Detect which cell encompasses the target text, then output its (X, Y) center coordinate. 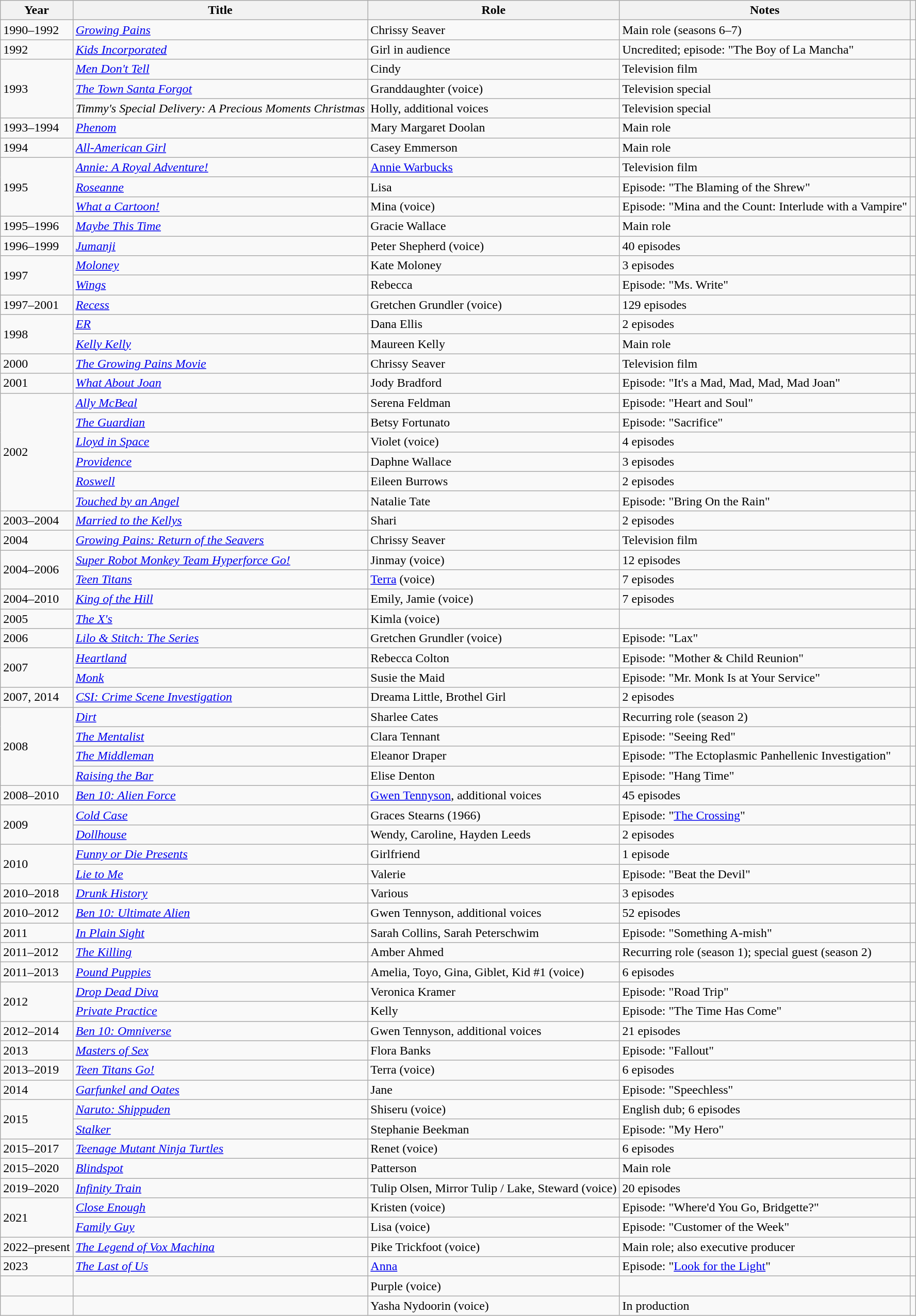
Heartland (220, 658)
The Last of Us (220, 1266)
2011–2013 (37, 972)
Episode: "My Hero" (764, 1129)
Men Don't Tell (220, 69)
Raising the Bar (220, 776)
Elise Denton (494, 776)
What About Joan (220, 383)
Rebecca (494, 285)
Kelly (494, 1011)
Kelly Kelly (220, 344)
Episode: "The Crossing" (764, 815)
2007, 2014 (37, 697)
2013–2019 (37, 1070)
Holly, additional voices (494, 108)
2008 (37, 746)
2009 (37, 825)
2010 (37, 864)
1993–1994 (37, 128)
2010–2012 (37, 913)
2015–2020 (37, 1168)
Teen Titans (220, 580)
Maybe This Time (220, 226)
Super Robot Monkey Team Hyperforce Go! (220, 560)
Lloyd in Space (220, 442)
Girl in audience (494, 50)
Girlfriend (494, 854)
1990–1992 (37, 30)
Episode: "Heart and Soul" (764, 403)
Married to the Kellys (220, 520)
1993 (37, 89)
Dreama Little, Brothel Girl (494, 697)
Teen Titans Go! (220, 1070)
Susie the Maid (494, 678)
The Growing Pains Movie (220, 364)
Annie Warbucks (494, 167)
Ally McBeal (220, 403)
Eileen Burrows (494, 481)
2015 (37, 1119)
Jane (494, 1090)
Masters of Sex (220, 1050)
2011–2012 (37, 952)
Lilo & Stitch: The Series (220, 638)
Wings (220, 285)
2007 (37, 668)
2012 (37, 1001)
The Town Santa Forgot (220, 89)
What a Cartoon! (220, 206)
2004–2006 (37, 569)
Episode: "Hang Time" (764, 776)
Gracie Wallace (494, 226)
Moloney (220, 266)
Garfunkel and Oates (220, 1090)
Graces Stearns (1966) (494, 815)
Naruto: Shippuden (220, 1109)
2010–2018 (37, 894)
Sharlee Cates (494, 717)
The Mentalist (220, 736)
2015–2017 (37, 1148)
Uncredited; episode: "The Boy of La Mancha" (764, 50)
Episode: "Seeing Red" (764, 736)
Mina (voice) (494, 206)
Kids Incorporated (220, 50)
Peter Shepherd (voice) (494, 246)
Veronica Kramer (494, 992)
2005 (37, 619)
Cindy (494, 69)
2023 (37, 1266)
Kristen (voice) (494, 1208)
129 episodes (764, 305)
Close Enough (220, 1208)
2002 (37, 452)
Timmy's Special Delivery: A Precious Moments Christmas (220, 108)
Renet (voice) (494, 1148)
Ben 10: Alien Force (220, 795)
The Guardian (220, 422)
Episode: "Where'd You Go, Bridgette?" (764, 1208)
1995–1996 (37, 226)
Emily, Jamie (voice) (494, 599)
Dirt (220, 717)
12 episodes (764, 560)
45 episodes (764, 795)
Episode: "Mother & Child Reunion" (764, 658)
Pike Trickfoot (voice) (494, 1247)
40 episodes (764, 246)
Drunk History (220, 894)
20 episodes (764, 1188)
1997 (37, 275)
Growing Pains (220, 30)
In production (764, 1306)
The X's (220, 619)
Rebecca Colton (494, 658)
Valerie (494, 874)
Dollhouse (220, 834)
Lisa (voice) (494, 1227)
Roseanne (220, 187)
Funny or Die Presents (220, 854)
Episode: "Look for the Light" (764, 1266)
1992 (37, 50)
Violet (voice) (494, 442)
Episode: "Mina and the Count: Interlude with a Vampire" (764, 206)
Kate Moloney (494, 266)
Episode: "Road Trip" (764, 992)
Phenom (220, 128)
21 episodes (764, 1031)
2003–2004 (37, 520)
2021 (37, 1218)
2004–2010 (37, 599)
Episode: "Lax" (764, 638)
Jody Bradford (494, 383)
Anna (494, 1266)
1997–2001 (37, 305)
Episode: "Customer of the Week" (764, 1227)
Year (37, 10)
Clara Tennant (494, 736)
Main role; also executive producer (764, 1247)
The Middleman (220, 756)
1998 (37, 334)
Title (220, 10)
English dub; 6 episodes (764, 1109)
Episode: "Bring On the Rain" (764, 501)
Yasha Nydoorin (voice) (494, 1306)
1996–1999 (37, 246)
Teenage Mutant Ninja Turtles (220, 1148)
Episode: "Speechless" (764, 1090)
Episode: "Sacrifice" (764, 422)
2022–present (37, 1247)
Roswell (220, 481)
Dana Ellis (494, 324)
Stephanie Beekman (494, 1129)
Eleanor Draper (494, 756)
Role (494, 10)
Serena Feldman (494, 403)
Shiseru (voice) (494, 1109)
Episode: "Ms. Write" (764, 285)
Maureen Kelly (494, 344)
Episode: "The Ectoplasmic Panhellenic Investigation" (764, 756)
2014 (37, 1090)
Cold Case (220, 815)
Episode: "Something A-mish" (764, 933)
Episode: "Fallout" (764, 1050)
Betsy Fortunato (494, 422)
Sarah Collins, Sarah Peterschwim (494, 933)
Recess (220, 305)
Episode: "The Time Has Come" (764, 1011)
Stalker (220, 1129)
CSI: Crime Scene Investigation (220, 697)
All-American Girl (220, 147)
Purple (voice) (494, 1286)
Flora Banks (494, 1050)
52 episodes (764, 913)
Growing Pains: Return of the Seavers (220, 540)
Private Practice (220, 1011)
Family Guy (220, 1227)
Providence (220, 462)
Ben 10: Ultimate Alien (220, 913)
2013 (37, 1050)
1994 (37, 147)
2008–2010 (37, 795)
Main role (seasons 6–7) (764, 30)
The Killing (220, 952)
2000 (37, 364)
Mary Margaret Doolan (494, 128)
2001 (37, 383)
Wendy, Caroline, Hayden Leeds (494, 834)
1995 (37, 187)
Episode: "It's a Mad, Mad, Mad, Mad Joan" (764, 383)
Jinmay (voice) (494, 560)
Patterson (494, 1168)
Episode: "Beat the Devil" (764, 874)
2011 (37, 933)
4 episodes (764, 442)
Episode: "The Blaming of the Shrew" (764, 187)
1 episode (764, 854)
Blindspot (220, 1168)
Recurring role (season 2) (764, 717)
King of the Hill (220, 599)
Casey Emmerson (494, 147)
Pound Puppies (220, 972)
2012–2014 (37, 1031)
Drop Dead Diva (220, 992)
Lisa (494, 187)
Infinity Train (220, 1188)
2004 (37, 540)
The Legend of Vox Machina (220, 1247)
2019–2020 (37, 1188)
Recurring role (season 1); special guest (season 2) (764, 952)
ER (220, 324)
Lie to Me (220, 874)
Notes (764, 10)
Ben 10: Omniverse (220, 1031)
Shari (494, 520)
Touched by an Angel (220, 501)
Episode: "Mr. Monk Is at Your Service" (764, 678)
Daphne Wallace (494, 462)
2006 (37, 638)
Annie: A Royal Adventure! (220, 167)
Various (494, 894)
Natalie Tate (494, 501)
In Plain Sight (220, 933)
Jumanji (220, 246)
Amber Ahmed (494, 952)
Tulip Olsen, Mirror Tulip / Lake, Steward (voice) (494, 1188)
Monk (220, 678)
Kimla (voice) (494, 619)
Granddaughter (voice) (494, 89)
Amelia, Toyo, Gina, Giblet, Kid #1 (voice) (494, 972)
